Provide the [x, y] coordinate of the cell's center where the given text is located.  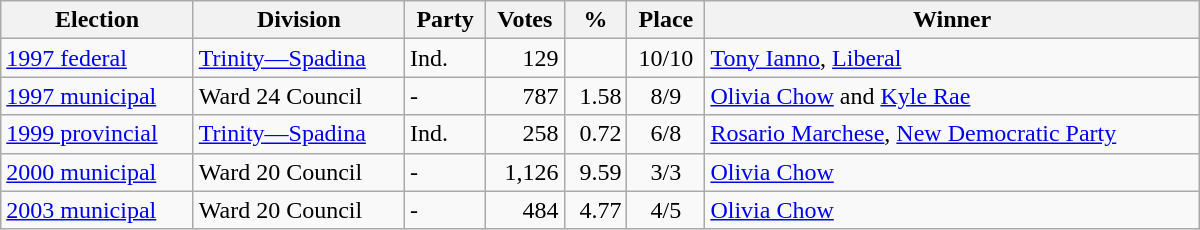
3/3 [666, 172]
1999 provincial [98, 134]
1.58 [596, 96]
Winner [952, 20]
4/5 [666, 210]
8/9 [666, 96]
Ward 24 Council [298, 96]
1997 municipal [98, 96]
129 [525, 58]
% [596, 20]
1,126 [525, 172]
Tony Ianno, Liberal [952, 58]
Votes [525, 20]
Rosario Marchese, New Democratic Party [952, 134]
2003 municipal [98, 210]
Election [98, 20]
258 [525, 134]
Party [446, 20]
Olivia Chow and Kyle Rae [952, 96]
9.59 [596, 172]
787 [525, 96]
6/8 [666, 134]
10/10 [666, 58]
Place [666, 20]
1997 federal [98, 58]
Division [298, 20]
0.72 [596, 134]
4.77 [596, 210]
484 [525, 210]
2000 municipal [98, 172]
